For the text-containing cell, return its midpoint in [x, y] coordinate format. 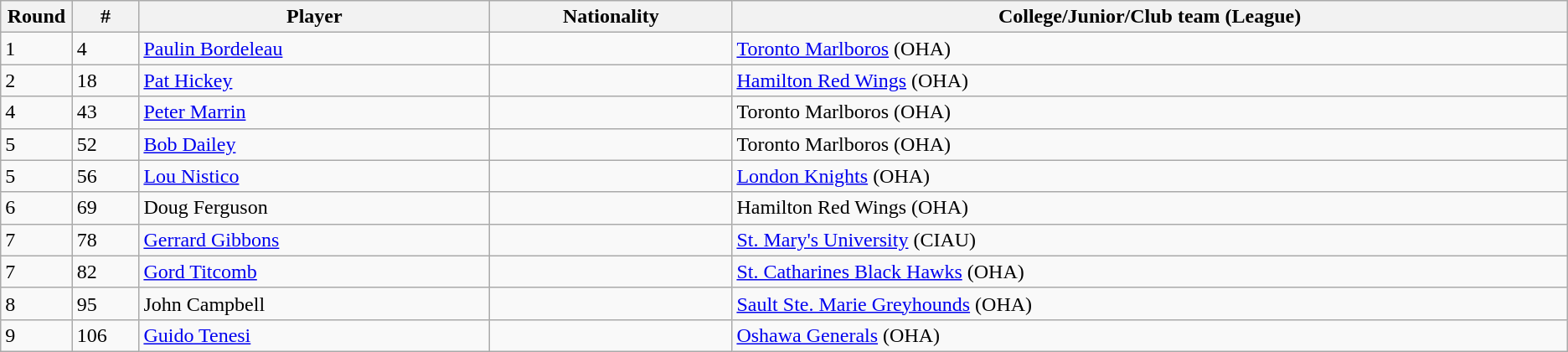
52 [106, 144]
43 [106, 112]
69 [106, 208]
Player [315, 17]
St. Mary's University (CIAU) [1149, 240]
John Campbell [315, 303]
78 [106, 240]
Sault Ste. Marie Greyhounds (OHA) [1149, 303]
82 [106, 272]
6 [37, 208]
95 [106, 303]
Pat Hickey [315, 80]
Guido Tenesi [315, 335]
Paulin Bordeleau [315, 49]
1 [37, 49]
Oshawa Generals (OHA) [1149, 335]
Gerrard Gibbons [315, 240]
Bob Dailey [315, 144]
2 [37, 80]
8 [37, 303]
St. Catharines Black Hawks (OHA) [1149, 272]
College/Junior/Club team (League) [1149, 17]
Doug Ferguson [315, 208]
Peter Marrin [315, 112]
# [106, 17]
Gord Titcomb [315, 272]
London Knights (OHA) [1149, 176]
Nationality [611, 17]
56 [106, 176]
106 [106, 335]
Lou Nistico [315, 176]
9 [37, 335]
Round [37, 17]
18 [106, 80]
